Return [x, y] of the center of cell containing provided text 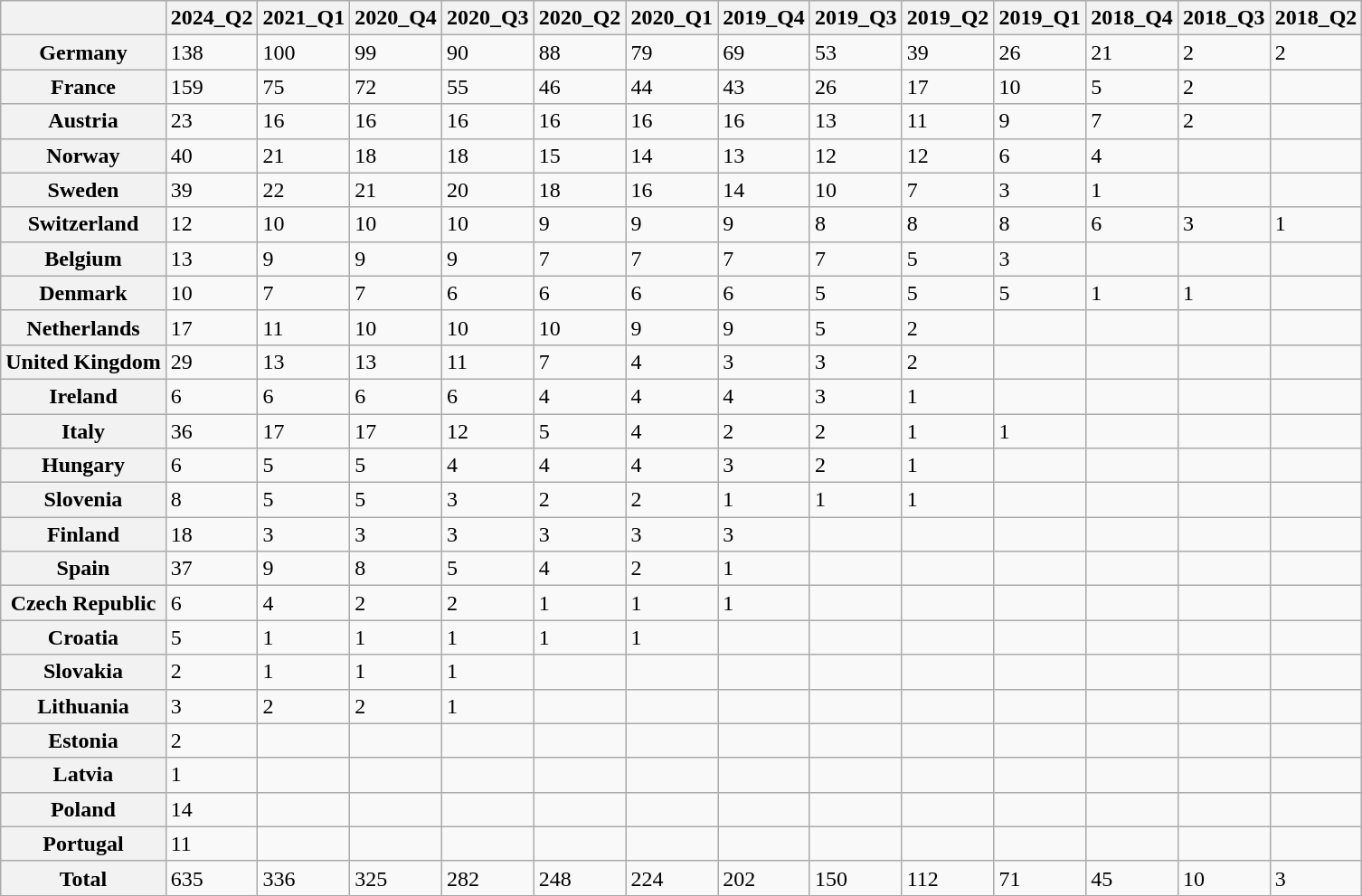
2019_Q3 [856, 18]
282 [487, 878]
112 [948, 878]
Germany [83, 52]
Croatia [83, 637]
71 [1040, 878]
2018_Q3 [1224, 18]
Spain [83, 569]
53 [856, 52]
90 [487, 52]
22 [304, 190]
Estonia [83, 740]
69 [764, 52]
150 [856, 878]
79 [672, 52]
Norway [83, 156]
France [83, 87]
Slovenia [83, 500]
Poland [83, 809]
2020_Q1 [672, 18]
Hungary [83, 466]
72 [396, 87]
46 [580, 87]
Denmark [83, 293]
224 [672, 878]
Sweden [83, 190]
Finland [83, 534]
2018_Q2 [1316, 18]
2018_Q4 [1132, 18]
2021_Q1 [304, 18]
Slovakia [83, 672]
138 [212, 52]
44 [672, 87]
45 [1132, 878]
Switzerland [83, 224]
20 [487, 190]
2019_Q1 [1040, 18]
248 [580, 878]
United Kingdom [83, 362]
37 [212, 569]
2020_Q3 [487, 18]
29 [212, 362]
325 [396, 878]
Total [83, 878]
Belgium [83, 259]
Italy [83, 431]
Netherlands [83, 327]
Ireland [83, 396]
100 [304, 52]
40 [212, 156]
2020_Q2 [580, 18]
15 [580, 156]
Austria [83, 121]
88 [580, 52]
635 [212, 878]
2019_Q2 [948, 18]
99 [396, 52]
55 [487, 87]
2020_Q4 [396, 18]
Portugal [83, 844]
43 [764, 87]
159 [212, 87]
23 [212, 121]
36 [212, 431]
2019_Q4 [764, 18]
75 [304, 87]
Latvia [83, 775]
Czech Republic [83, 603]
2024_Q2 [212, 18]
202 [764, 878]
Lithuania [83, 706]
336 [304, 878]
